Find where the given text appears and provide that cell's center as (X, Y) coordinate. 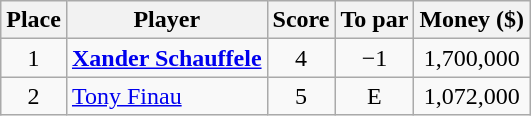
E (374, 96)
Tony Finau (166, 96)
Xander Schauffele (166, 58)
Money ($) (472, 20)
5 (301, 96)
Place (34, 20)
1 (34, 58)
To par (374, 20)
Player (166, 20)
1,072,000 (472, 96)
−1 (374, 58)
2 (34, 96)
Score (301, 20)
1,700,000 (472, 58)
4 (301, 58)
